Capture the cell that displays the provided text and extract its (X, Y) central coordinate. 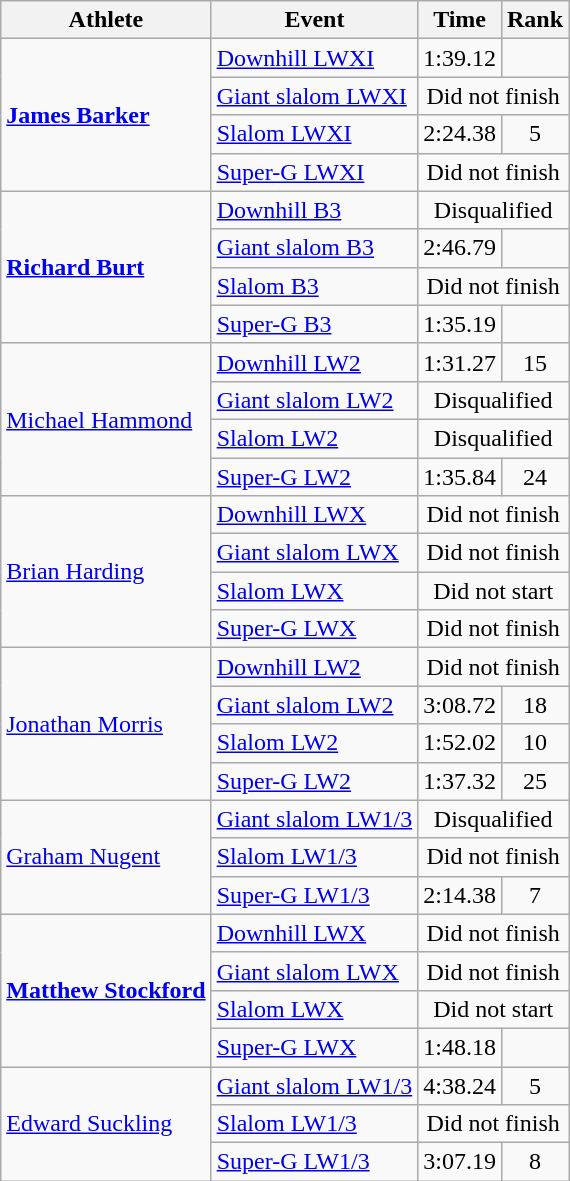
Giant slalom B3 (314, 248)
25 (534, 781)
4:38.24 (460, 1085)
15 (534, 362)
Slalom B3 (314, 286)
8 (534, 1162)
2:46.79 (460, 248)
2:14.38 (460, 895)
Richard Burt (106, 267)
7 (534, 895)
24 (534, 477)
1:35.19 (460, 324)
Super-G B3 (314, 324)
Graham Nugent (106, 857)
18 (534, 705)
Athlete (106, 20)
1:31.27 (460, 362)
1:39.12 (460, 58)
3:07.19 (460, 1162)
1:35.84 (460, 477)
1:52.02 (460, 743)
Brian Harding (106, 572)
Time (460, 20)
Slalom LWXI (314, 134)
Rank (534, 20)
Matthew Stockford (106, 990)
10 (534, 743)
Downhill LWXI (314, 58)
Edward Suckling (106, 1123)
Super-G LWXI (314, 172)
Downhill B3 (314, 210)
James Barker (106, 115)
Jonathan Morris (106, 724)
1:37.32 (460, 781)
2:24.38 (460, 134)
1:48.18 (460, 1047)
Giant slalom LWXI (314, 96)
Event (314, 20)
3:08.72 (460, 705)
Michael Hammond (106, 419)
